Return the (X, Y) coordinate for the center point of the cell that contains the specified text.  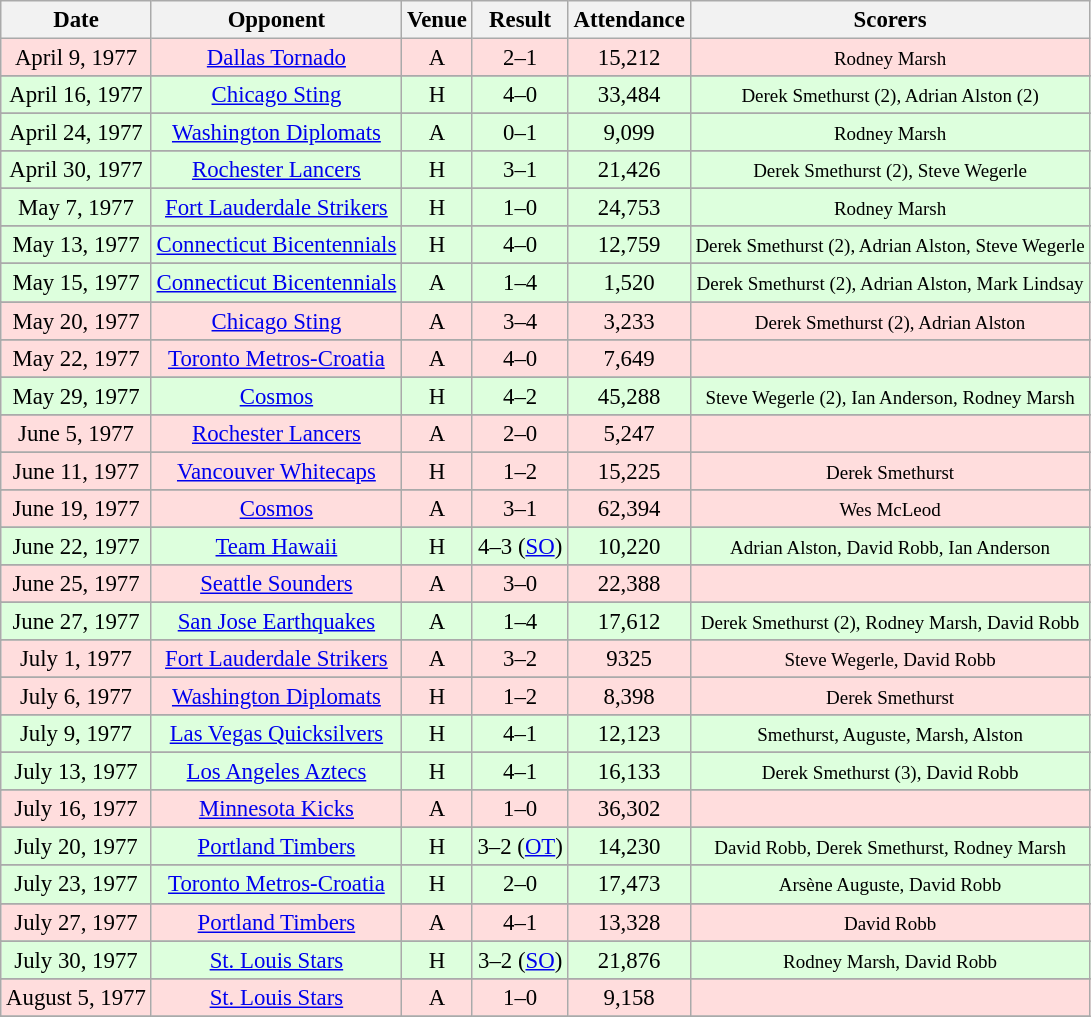
June 11, 1977 (76, 471)
Derek Smethurst (2), Adrian Alston (2) (890, 95)
9325 (629, 659)
62,394 (629, 509)
15,225 (629, 471)
24,753 (629, 208)
July 20, 1977 (76, 847)
July 6, 1977 (76, 697)
Arsène Auguste, David Robb (890, 885)
13,328 (629, 922)
21,876 (629, 960)
15,212 (629, 58)
9,099 (629, 133)
June 27, 1977 (76, 621)
1,520 (629, 283)
July 13, 1977 (76, 772)
3,233 (629, 321)
10,220 (629, 546)
Derek Smethurst (2), Rodney Marsh, David Robb (890, 621)
3–2 (OT) (520, 847)
12,759 (629, 245)
3–4 (520, 321)
May 7, 1977 (76, 208)
David Robb, Derek Smethurst, Rodney Marsh (890, 847)
3–0 (520, 584)
36,302 (629, 809)
April 30, 1977 (76, 170)
12,123 (629, 734)
August 5, 1977 (76, 997)
Vancouver Whitecaps (276, 471)
Team Hawaii (276, 546)
Steve Wegerle (2), Ian Anderson, Rodney Marsh (890, 396)
17,473 (629, 885)
Seattle Sounders (276, 584)
Smethurst, Auguste, Marsh, Alston (890, 734)
June 5, 1977 (76, 433)
Dallas Tornado (276, 58)
July 9, 1977 (76, 734)
July 1, 1977 (76, 659)
3–2 (520, 659)
Venue (438, 20)
July 30, 1977 (76, 960)
April 16, 1977 (76, 95)
9,158 (629, 997)
May 22, 1977 (76, 358)
2–1 (520, 58)
Los Angeles Aztecs (276, 772)
14,230 (629, 847)
May 13, 1977 (76, 245)
0–1 (520, 133)
Wes McLeod (890, 509)
May 15, 1977 (76, 283)
17,612 (629, 621)
4–3 (SO) (520, 546)
July 16, 1977 (76, 809)
Adrian Alston, David Robb, Ian Anderson (890, 546)
San Jose Earthquakes (276, 621)
June 22, 1977 (76, 546)
June 19, 1977 (76, 509)
May 29, 1977 (76, 396)
Derek Smethurst (2), Adrian Alston (890, 321)
July 23, 1977 (76, 885)
Derek Smethurst (2), Steve Wegerle (890, 170)
Scorers (890, 20)
33,484 (629, 95)
45,288 (629, 396)
Attendance (629, 20)
Las Vegas Quicksilvers (276, 734)
July 27, 1977 (76, 922)
April 24, 1977 (76, 133)
June 25, 1977 (76, 584)
5,247 (629, 433)
21,426 (629, 170)
Steve Wegerle, David Robb (890, 659)
April 9, 1977 (76, 58)
Minnesota Kicks (276, 809)
Date (76, 20)
May 20, 1977 (76, 321)
Opponent (276, 20)
Result (520, 20)
Rodney Marsh, David Robb (890, 960)
22,388 (629, 584)
7,649 (629, 358)
David Robb (890, 922)
Derek Smethurst (2), Adrian Alston, Mark Lindsay (890, 283)
8,398 (629, 697)
Derek Smethurst (3), David Robb (890, 772)
4–2 (520, 396)
Derek Smethurst (2), Adrian Alston, Steve Wegerle (890, 245)
3–2 (SO) (520, 960)
16,133 (629, 772)
